Determine the (x, y) coordinate at the center of the cell enclosing the given text.  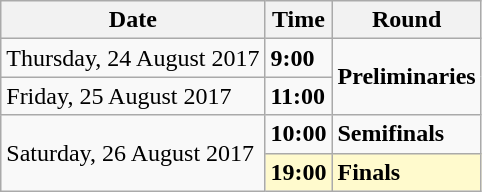
Date (133, 20)
Time (298, 20)
10:00 (298, 134)
Friday, 25 August 2017 (133, 96)
Round (406, 20)
11:00 (298, 96)
19:00 (298, 172)
Preliminaries (406, 77)
Thursday, 24 August 2017 (133, 58)
9:00 (298, 58)
Finals (406, 172)
Semifinals (406, 134)
Saturday, 26 August 2017 (133, 153)
